Locate the cell with the specified text and output its (X, Y) center coordinate. 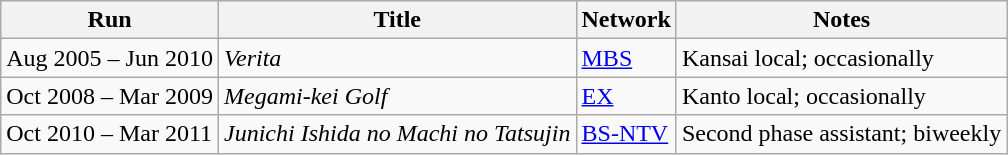
Megami-kei Golf (397, 96)
Kansai local; occasionally (841, 58)
Title (397, 20)
BS-NTV (626, 134)
Run (110, 20)
Oct 2010 – Mar 2011 (110, 134)
Second phase assistant; biweekly (841, 134)
Aug 2005 – Jun 2010 (110, 58)
Oct 2008 – Mar 2009 (110, 96)
Verita (397, 58)
MBS (626, 58)
Kanto local; occasionally (841, 96)
Network (626, 20)
EX (626, 96)
Junichi Ishida no Machi no Tatsujin (397, 134)
Notes (841, 20)
